Determine the [x, y] coordinate at the center of the cell enclosing the given text.  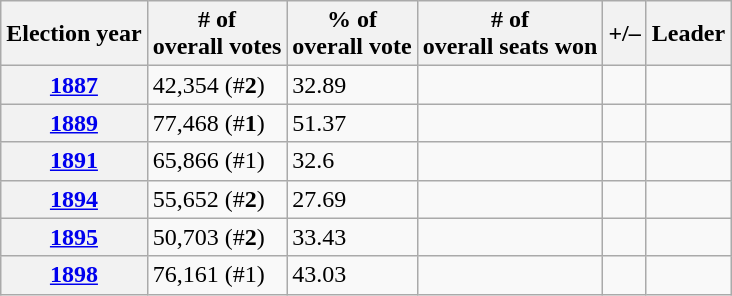
Election year [74, 34]
51.37 [352, 123]
+/– [624, 34]
# ofoverall seats won [510, 34]
1891 [74, 161]
32.89 [352, 85]
76,161 (#1) [217, 275]
% ofoverall vote [352, 34]
42,354 (#2) [217, 85]
1898 [74, 275]
55,652 (#2) [217, 199]
1894 [74, 199]
27.69 [352, 199]
65,866 (#1) [217, 161]
# ofoverall votes [217, 34]
77,468 (#1) [217, 123]
Leader [688, 34]
1895 [74, 237]
50,703 (#2) [217, 237]
33.43 [352, 237]
32.6 [352, 161]
43.03 [352, 275]
1889 [74, 123]
1887 [74, 85]
